Identify which cell holds the provided text, then report its [x, y] central coordinate. 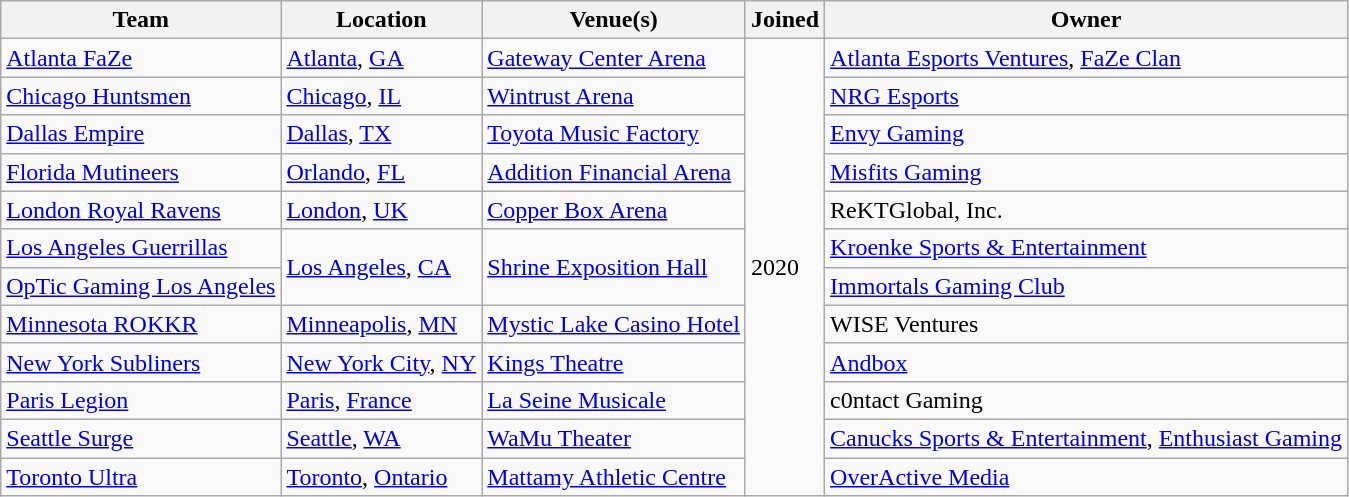
Location [382, 20]
Chicago, IL [382, 96]
Orlando, FL [382, 172]
Mattamy Athletic Centre [614, 477]
OverActive Media [1086, 477]
New York Subliners [141, 362]
Florida Mutineers [141, 172]
Shrine Exposition Hall [614, 267]
Atlanta, GA [382, 58]
Dallas Empire [141, 134]
New York City, NY [382, 362]
2020 [784, 268]
Paris, France [382, 400]
Gateway Center Arena [614, 58]
WaMu Theater [614, 438]
Owner [1086, 20]
London, UK [382, 210]
Copper Box Arena [614, 210]
Venue(s) [614, 20]
OpTic Gaming Los Angeles [141, 286]
Chicago Huntsmen [141, 96]
Canucks Sports & Entertainment, Enthusiast Gaming [1086, 438]
Minneapolis, MN [382, 324]
WISE Ventures [1086, 324]
Immortals Gaming Club [1086, 286]
Dallas, TX [382, 134]
NRG Esports [1086, 96]
La Seine Musicale [614, 400]
Toronto Ultra [141, 477]
Toronto, Ontario [382, 477]
London Royal Ravens [141, 210]
Team [141, 20]
Misfits Gaming [1086, 172]
Atlanta FaZe [141, 58]
Los Angeles, CA [382, 267]
Paris Legion [141, 400]
Atlanta Esports Ventures, FaZe Clan [1086, 58]
Los Angeles Guerrillas [141, 248]
ReKTGlobal, Inc. [1086, 210]
Kings Theatre [614, 362]
Minnesota ROKKR [141, 324]
Mystic Lake Casino Hotel [614, 324]
Kroenke Sports & Entertainment [1086, 248]
Toyota Music Factory [614, 134]
Andbox [1086, 362]
Wintrust Arena [614, 96]
Seattle, WA [382, 438]
c0ntact Gaming [1086, 400]
Envy Gaming [1086, 134]
Joined [784, 20]
Seattle Surge [141, 438]
Addition Financial Arena [614, 172]
